Capture the cell that displays the provided text and extract its (X, Y) central coordinate. 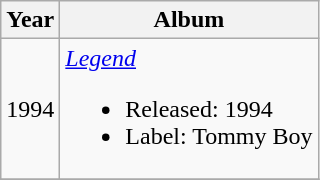
1994 (30, 109)
Album (189, 20)
LegendReleased: 1994Label: Tommy Boy (189, 109)
Year (30, 20)
